Search for the cell housing the specified text and yield its [X, Y] center coordinate. 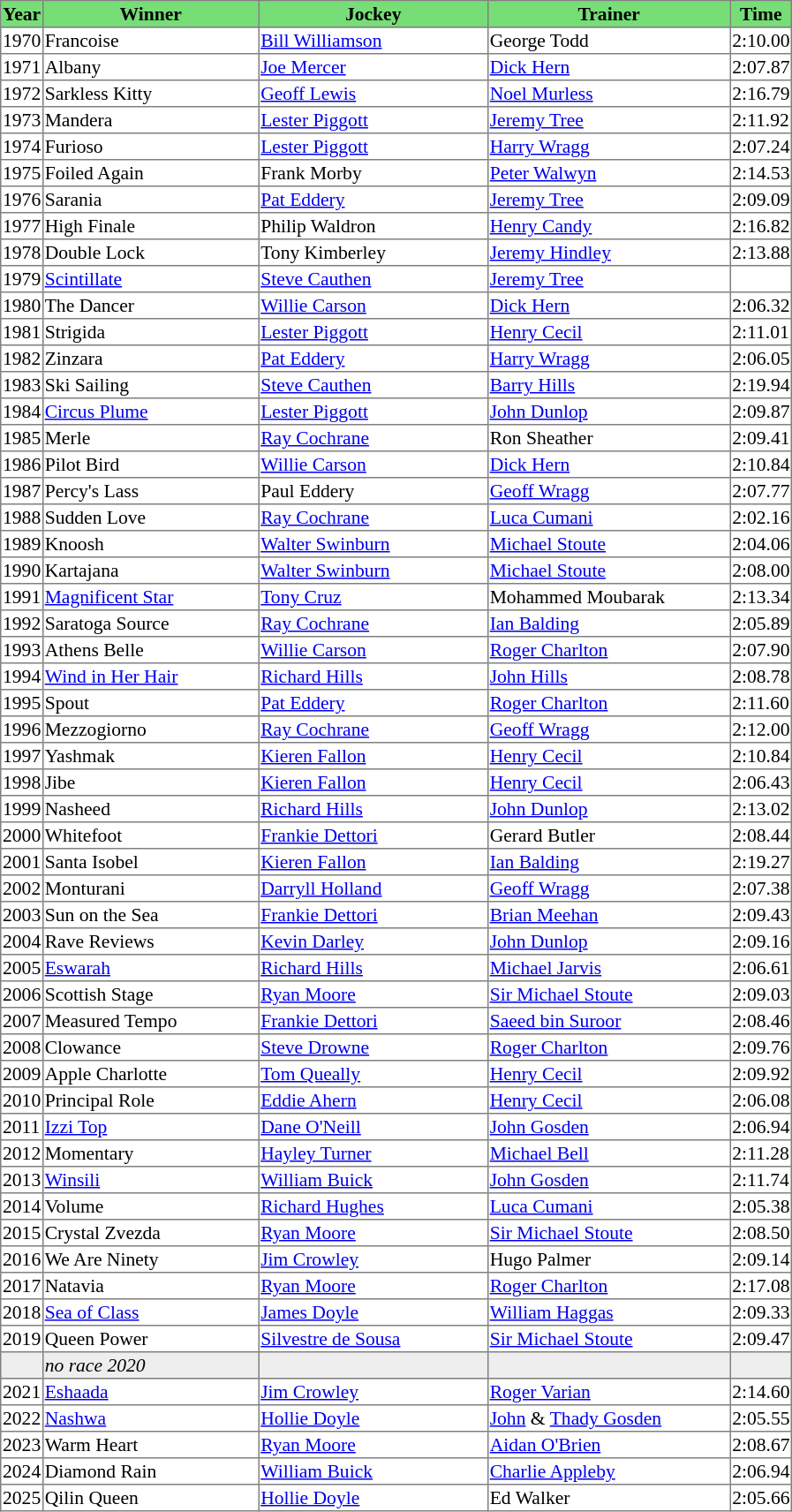
Silvestre de Sousa [373, 1339]
2:09.33 [761, 1312]
2:11.92 [761, 120]
Scintillate [150, 279]
Nasheed [150, 809]
2001 [22, 862]
2:16.79 [761, 94]
Winner [150, 14]
2:17.08 [761, 1286]
2012 [22, 1153]
2004 [22, 941]
Ed Walker [608, 1498]
Gerard Butler [608, 835]
2:09.43 [761, 915]
Trainer [608, 14]
Saratoga Source [150, 624]
Henry Candy [608, 226]
Eshaada [150, 1392]
Brian Meehan [608, 915]
Warm Heart [150, 1445]
Charlie Appleby [608, 1471]
Jeremy Hindley [608, 253]
Measured Tempo [150, 1021]
Percy's Lass [150, 491]
Saeed bin Suroor [608, 1021]
Dane O'Neill [373, 1127]
2021 [22, 1392]
Mandera [150, 120]
2:09.16 [761, 941]
2:06.32 [761, 306]
2:09.76 [761, 1047]
2011 [22, 1127]
2:13.88 [761, 253]
2:06.08 [761, 1100]
Apple Charlotte [150, 1074]
2:19.94 [761, 385]
Winsili [150, 1180]
2005 [22, 968]
1998 [22, 782]
2002 [22, 888]
Bill Williamson [373, 41]
2:07.77 [761, 491]
2:07.90 [761, 650]
1996 [22, 730]
Wind in Her Hair [150, 677]
Strigida [150, 332]
Kartajana [150, 571]
Pilot Bird [150, 465]
Magnificent Star [150, 597]
1986 [22, 465]
Principal Role [150, 1100]
1977 [22, 226]
1983 [22, 385]
Whitefoot [150, 835]
2:09.87 [761, 412]
2016 [22, 1259]
2:09.92 [761, 1074]
2:04.06 [761, 544]
Time [761, 14]
2:11.01 [761, 332]
Athens Belle [150, 650]
1997 [22, 756]
1991 [22, 597]
1982 [22, 359]
Rave Reviews [150, 941]
Nashwa [150, 1418]
John & Thady Gosden [608, 1418]
2:07.38 [761, 888]
Ski Sailing [150, 385]
2:07.24 [761, 147]
Crystal Zvezda [150, 1233]
2:19.27 [761, 862]
Geoff Lewis [373, 94]
2:09.14 [761, 1259]
2:05.38 [761, 1206]
Izzi Top [150, 1127]
2:05.55 [761, 1418]
1987 [22, 491]
2:05.66 [761, 1498]
2:09.41 [761, 438]
1973 [22, 120]
Steve Drowne [373, 1047]
Jockey [373, 14]
2:14.53 [761, 173]
2018 [22, 1312]
1974 [22, 147]
High Finale [150, 226]
1979 [22, 279]
Richard Hughes [373, 1206]
Circus Plume [150, 412]
2:09.47 [761, 1339]
2:14.60 [761, 1392]
Joe Mercer [373, 67]
2:09.09 [761, 200]
2023 [22, 1445]
2:08.67 [761, 1445]
Natavia [150, 1286]
2000 [22, 835]
Volume [150, 1206]
Qilin Queen [150, 1498]
2:13.34 [761, 597]
Hayley Turner [373, 1153]
Monturani [150, 888]
Zinzara [150, 359]
2:06.43 [761, 782]
2014 [22, 1206]
1985 [22, 438]
1992 [22, 624]
1994 [22, 677]
1972 [22, 94]
2:08.44 [761, 835]
Paul Eddery [373, 491]
Hugo Palmer [608, 1259]
Tony Kimberley [373, 253]
2:13.02 [761, 809]
2003 [22, 915]
Tony Cruz [373, 597]
Albany [150, 67]
2008 [22, 1047]
Sea of Class [150, 1312]
1975 [22, 173]
Kevin Darley [373, 941]
John Hills [608, 677]
Roger Varian [608, 1392]
Double Lock [150, 253]
Francoise [150, 41]
Knoosh [150, 544]
Year [22, 14]
1999 [22, 809]
Peter Walwyn [608, 173]
Santa Isobel [150, 862]
2019 [22, 1339]
Barry Hills [608, 385]
1971 [22, 67]
Philip Waldron [373, 226]
Yashmak [150, 756]
2022 [22, 1418]
Momentary [150, 1153]
1990 [22, 571]
Sudden Love [150, 518]
Diamond Rain [150, 1471]
James Doyle [373, 1312]
Michael Bell [608, 1153]
Scottish Stage [150, 994]
2:12.00 [761, 730]
2:16.82 [761, 226]
1980 [22, 306]
Sun on the Sea [150, 915]
2024 [22, 1471]
2:06.05 [761, 359]
Aidan O'Brien [608, 1445]
2:06.61 [761, 968]
2:08.00 [761, 571]
2009 [22, 1074]
1978 [22, 253]
1995 [22, 703]
Frank Morby [373, 173]
Foiled Again [150, 173]
2:09.03 [761, 994]
2:08.50 [761, 1233]
Merle [150, 438]
Clowance [150, 1047]
2:07.87 [761, 67]
no race 2020 [150, 1365]
Darryll Holland [373, 888]
1993 [22, 650]
Ron Sheather [608, 438]
Michael Jarvis [608, 968]
Spout [150, 703]
Mohammed Moubarak [608, 597]
2:08.46 [761, 1021]
Eddie Ahern [373, 1100]
2017 [22, 1286]
2:11.28 [761, 1153]
2:08.78 [761, 677]
2006 [22, 994]
William Haggas [608, 1312]
1981 [22, 332]
2013 [22, 1180]
Tom Queally [373, 1074]
1984 [22, 412]
2025 [22, 1498]
2:11.74 [761, 1180]
Noel Murless [608, 94]
George Todd [608, 41]
1989 [22, 544]
2:02.16 [761, 518]
2015 [22, 1233]
1976 [22, 200]
Eswarah [150, 968]
Mezzogiorno [150, 730]
Queen Power [150, 1339]
1988 [22, 518]
2:10.00 [761, 41]
2:05.89 [761, 624]
2010 [22, 1100]
1970 [22, 41]
Sarania [150, 200]
2:11.60 [761, 703]
Jibe [150, 782]
2007 [22, 1021]
Furioso [150, 147]
The Dancer [150, 306]
We Are Ninety [150, 1259]
Sarkless Kitty [150, 94]
